Determine the [x, y] coordinate at the center of the cell enclosing the given text.  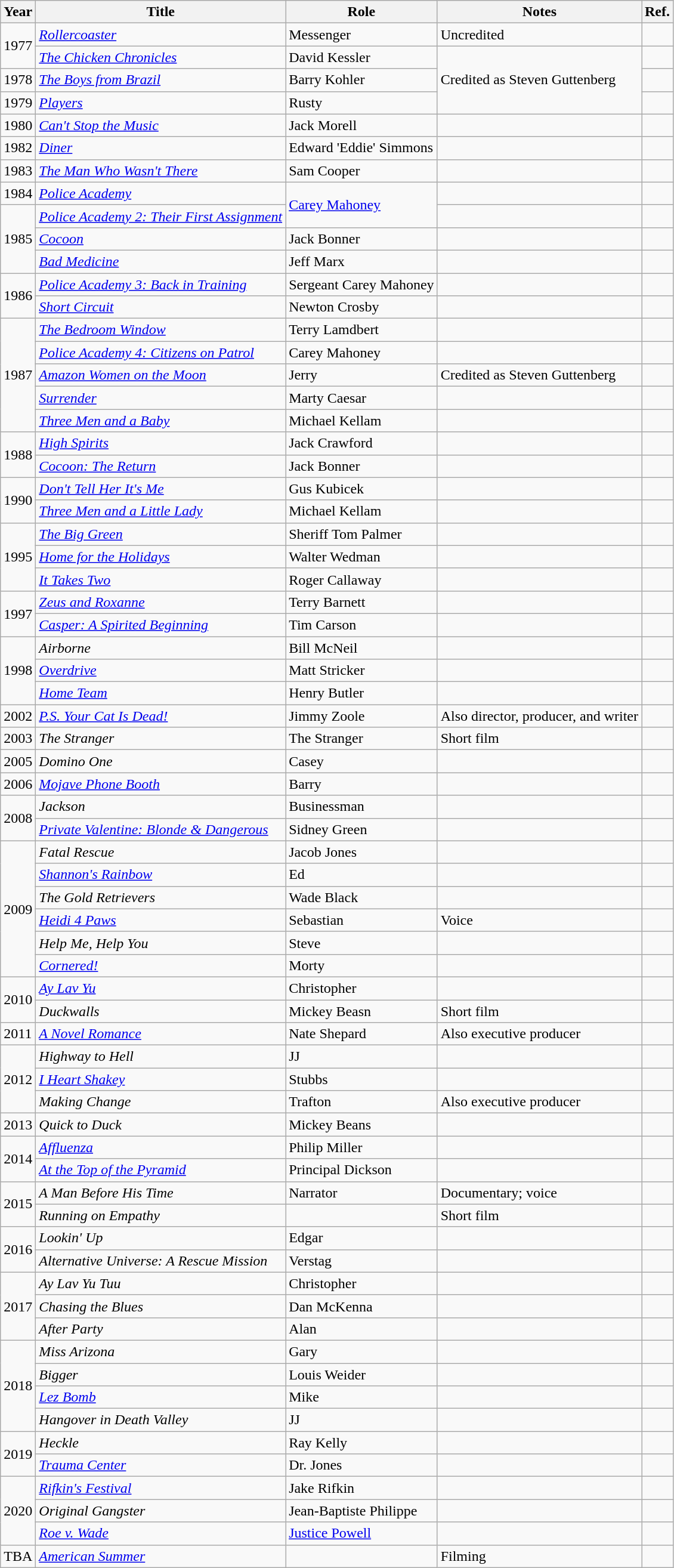
Heidi 4 Paws [161, 920]
Nate Shepard [361, 1034]
1985 [18, 239]
American Summer [161, 1556]
The Gold Retrievers [161, 897]
2017 [18, 1306]
1995 [18, 557]
Edgar [361, 1238]
Home Team [161, 693]
Cocoon: The Return [161, 466]
Rusty [361, 103]
Surrender [161, 398]
Cocoon [161, 239]
1982 [18, 148]
1979 [18, 103]
Players [161, 103]
Verstag [361, 1261]
Terry Barnett [361, 602]
Filming [539, 1556]
Gary [361, 1351]
1980 [18, 125]
2011 [18, 1034]
Quick to Duck [161, 1125]
1988 [18, 455]
Alternative Universe: A Rescue Mission [161, 1261]
1998 [18, 670]
2013 [18, 1125]
At the Top of the Pyramid [161, 1170]
2005 [18, 761]
High Spirits [161, 443]
Uncredited [539, 35]
Justice Powell [361, 1533]
Alan [361, 1329]
Casper: A Spirited Beginning [161, 625]
Sergeant Carey Mahoney [361, 285]
1977 [18, 46]
Miss Arizona [161, 1351]
2018 [18, 1385]
Role [361, 12]
Wade Black [361, 897]
Help Me, Help You [161, 943]
Diner [161, 148]
2003 [18, 739]
Jackson [161, 807]
Newton Crosby [361, 307]
Terry Lamdbert [361, 330]
Jerry [361, 375]
Jack Morell [361, 125]
Mojave Phone Booth [161, 784]
2008 [18, 818]
P.S. Your Cat Is Dead! [161, 716]
Mickey Beasn [361, 1011]
After Party [161, 1329]
Jimmy Zoole [361, 716]
Casey [361, 761]
It Takes Two [161, 579]
Documentary; voice [539, 1193]
The Boys from Brazil [161, 80]
Shannon's Rainbow [161, 875]
Stubbs [361, 1079]
Ray Kelly [361, 1443]
Edward 'Eddie' Simmons [361, 148]
Zeus and Roxanne [161, 602]
Ay Lav Yu [161, 988]
Voice [539, 920]
Lookin' Up [161, 1238]
Running on Empathy [161, 1215]
Ed [361, 875]
Airborne [161, 647]
Mickey Beans [361, 1125]
Private Valentine: Blonde & Dangerous [161, 829]
The Chicken Chronicles [161, 57]
Bad Medicine [161, 261]
Rifkin's Festival [161, 1488]
1978 [18, 80]
Chasing the Blues [161, 1306]
1990 [18, 500]
Jacob Jones [361, 852]
Businessman [361, 807]
TBA [18, 1556]
2016 [18, 1249]
Roe v. Wade [161, 1533]
The Bedroom Window [161, 330]
Jeff Marx [361, 261]
Can't Stop the Music [161, 125]
Overdrive [161, 671]
2012 [18, 1079]
Philip Miller [361, 1147]
Affluenza [161, 1147]
Dr. Jones [361, 1465]
Short Circuit [161, 307]
Dan McKenna [361, 1306]
Heckle [161, 1443]
Jack Crawford [361, 443]
Gus Kubicek [361, 489]
Also director, producer, and writer [539, 716]
Sebastian [361, 920]
Messenger [361, 35]
Hangover in Death Valley [161, 1420]
Original Gangster [161, 1511]
2002 [18, 716]
Jake Rifkin [361, 1488]
Ref. [657, 12]
2015 [18, 1204]
Trafton [361, 1102]
2010 [18, 999]
Tim Carson [361, 625]
Jean-Baptiste Philippe [361, 1511]
Lez Bomb [161, 1397]
Sidney Green [361, 829]
Police Academy [161, 193]
Roger Callaway [361, 579]
2014 [18, 1159]
Notes [539, 12]
Year [18, 12]
Home for the Holidays [161, 557]
Cornered! [161, 965]
Marty Caesar [361, 398]
David Kessler [361, 57]
Mike [361, 1397]
Rollercoaster [161, 35]
2019 [18, 1454]
Fatal Rescue [161, 852]
A Novel Romance [161, 1034]
Police Academy 3: Back in Training [161, 285]
Sam Cooper [361, 171]
Domino One [161, 761]
1987 [18, 375]
2006 [18, 784]
Title [161, 12]
2020 [18, 1511]
Walter Wedman [361, 557]
Sheriff Tom Palmer [361, 534]
Matt Stricker [361, 671]
Morty [361, 965]
Narrator [361, 1193]
Steve [361, 943]
Police Academy 2: Their First Assignment [161, 216]
The Man Who Wasn't There [161, 171]
Ay Lav Yu Tuu [161, 1283]
I Heart Shakey [161, 1079]
Barry [361, 784]
1983 [18, 171]
Henry Butler [361, 693]
Three Men and a Little Lady [161, 511]
Making Change [161, 1102]
1984 [18, 193]
Police Academy 4: Citizens on Patrol [161, 353]
Trauma Center [161, 1465]
1986 [18, 296]
Amazon Women on the Moon [161, 375]
Highway to Hell [161, 1057]
Three Men and a Baby [161, 421]
Principal Dickson [361, 1170]
Don't Tell Her It's Me [161, 489]
Duckwalls [161, 1011]
Barry Kohler [361, 80]
Louis Weider [361, 1374]
The Big Green [161, 534]
A Man Before His Time [161, 1193]
2009 [18, 909]
Bill McNeil [361, 647]
Bigger [161, 1374]
1997 [18, 613]
